Locate the cell with the specified text and output its [X, Y] center coordinate. 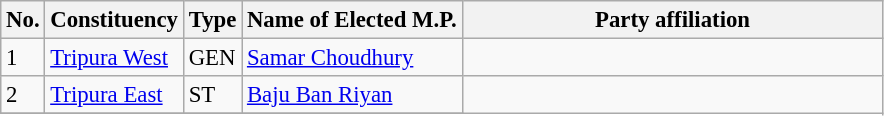
Party affiliation [672, 20]
2 [23, 95]
Type [212, 20]
Constituency [114, 20]
ST [212, 95]
Baju Ban Riyan [352, 95]
Tripura West [114, 58]
Tripura East [114, 95]
Samar Choudhury [352, 58]
1 [23, 58]
Name of Elected M.P. [352, 20]
GEN [212, 58]
No. [23, 20]
